Scan for the cell matching the given text and deliver its [x, y] coordinate at center. 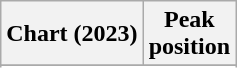
Peakposition [189, 34]
Chart (2023) [72, 34]
